Detect which cell encompasses the target text, then output its [X, Y] center coordinate. 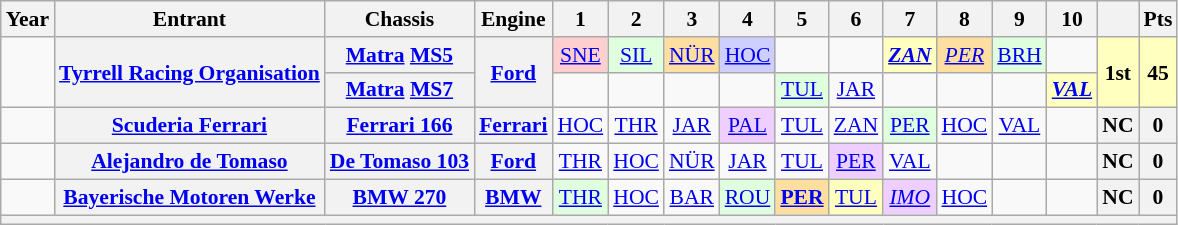
8 [964, 19]
BRH [1020, 55]
BMW 270 [400, 197]
7 [910, 19]
2 [636, 19]
Scuderia Ferrari [190, 126]
Tyrrell Racing Organisation [190, 72]
10 [1072, 19]
SIL [636, 55]
BAR [692, 197]
3 [692, 19]
Chassis [400, 19]
Ferrari 166 [400, 126]
Alejandro de Tomaso [190, 162]
Entrant [190, 19]
Matra MS7 [400, 90]
Matra MS5 [400, 55]
IMO [910, 197]
Pts [1158, 19]
ROU [748, 197]
1 [581, 19]
6 [856, 19]
Bayerische Motoren Werke [190, 197]
9 [1020, 19]
PAL [748, 126]
BMW [513, 197]
De Tomaso 103 [400, 162]
1st [1118, 72]
45 [1158, 72]
Engine [513, 19]
SNE [581, 55]
4 [748, 19]
5 [802, 19]
Year [28, 19]
Ferrari [513, 126]
